Capture the cell that displays the provided text and extract its [x, y] central coordinate. 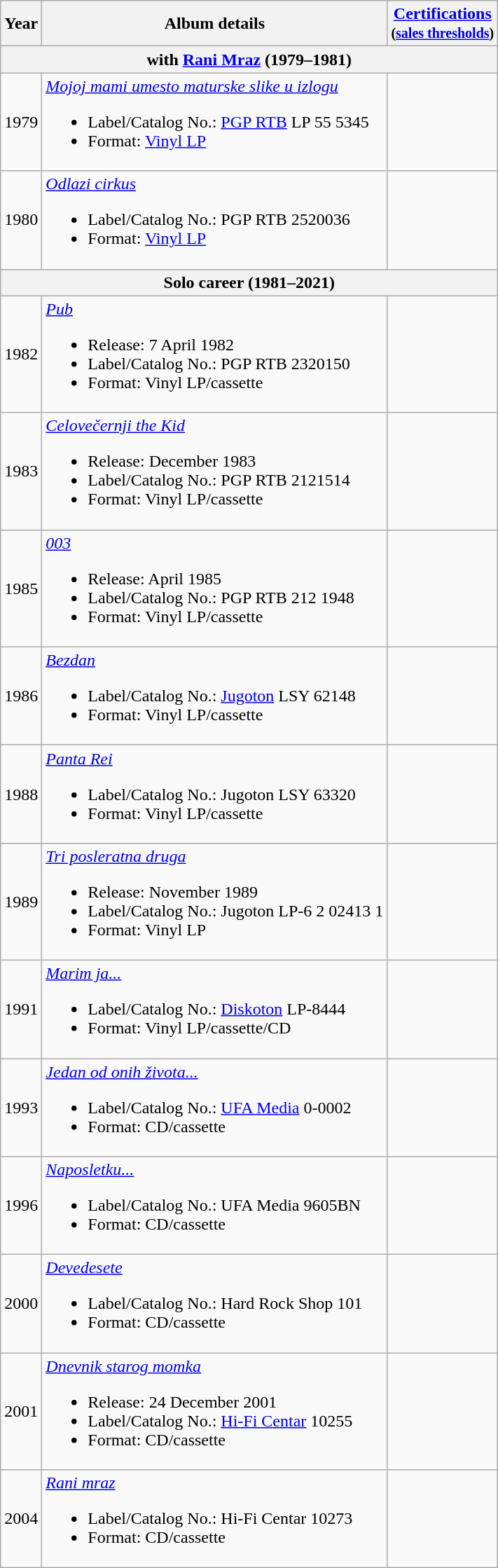
Panta ReiLabel/Catalog No.: Jugoton LSY 63320Format: Vinyl LP/cassette [214, 794]
Marim ja...Label/Catalog No.: Diskoton LP-8444Format: Vinyl LP/cassette/CD [214, 1009]
2000 [21, 1304]
1982 [21, 355]
PubRelease: 7 April 1982Label/Catalog No.: PGP RTB 2320150Format: Vinyl LP/cassette [214, 355]
1993 [21, 1107]
1983 [21, 471]
1979 [21, 122]
1996 [21, 1206]
Certifications(sales thresholds) [443, 24]
Solo career (1981–2021) [249, 282]
with Rani Mraz (1979–1981) [249, 60]
1986 [21, 696]
Year [21, 24]
Naposletku...Label/Catalog No.: UFA Media 9605BNFormat: CD/cassette [214, 1206]
1985 [21, 589]
Celovečernji the KidRelease: December 1983Label/Catalog No.: PGP RTB 2121514Format: Vinyl LP/cassette [214, 471]
1988 [21, 794]
DevedeseteLabel/Catalog No.: Hard Rock Shop 101Format: CD/cassette [214, 1304]
Jedan od onih života...Label/Catalog No.: UFA Media 0-0002Format: CD/cassette [214, 1107]
Tri posleratna drugaRelease: November 1989Label/Catalog No.: Jugoton LP-6 2 02413 1Format: Vinyl LP [214, 901]
Mojoj mami umesto maturske slike u izloguLabel/Catalog No.: PGP RTB LP 55 5345Format: Vinyl LP [214, 122]
1989 [21, 901]
BezdanLabel/Catalog No.: Jugoton LSY 62148Format: Vinyl LP/cassette [214, 696]
1991 [21, 1009]
Dnevnik starog momkaRelease: 24 December 2001Label/Catalog No.: Hi-Fi Centar 10255Format: CD/cassette [214, 1411]
Odlazi cirkusLabel/Catalog No.: PGP RTB 2520036Format: Vinyl LP [214, 220]
Rani mrazLabel/Catalog No.: Hi-Fi Centar 10273Format: CD/cassette [214, 1519]
2004 [21, 1519]
003Release: April 1985Label/Catalog No.: PGP RTB 212 1948Format: Vinyl LP/cassette [214, 589]
1980 [21, 220]
2001 [21, 1411]
Album details [214, 24]
